Output the (X, Y) coordinate of the center of the cell containing the given text.  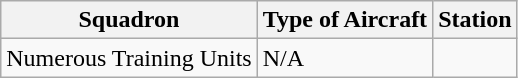
Type of Aircraft (344, 20)
N/A (344, 58)
Station (475, 20)
Squadron (129, 20)
Numerous Training Units (129, 58)
